Return the [x, y] coordinate for the center point of the cell that contains the specified text.  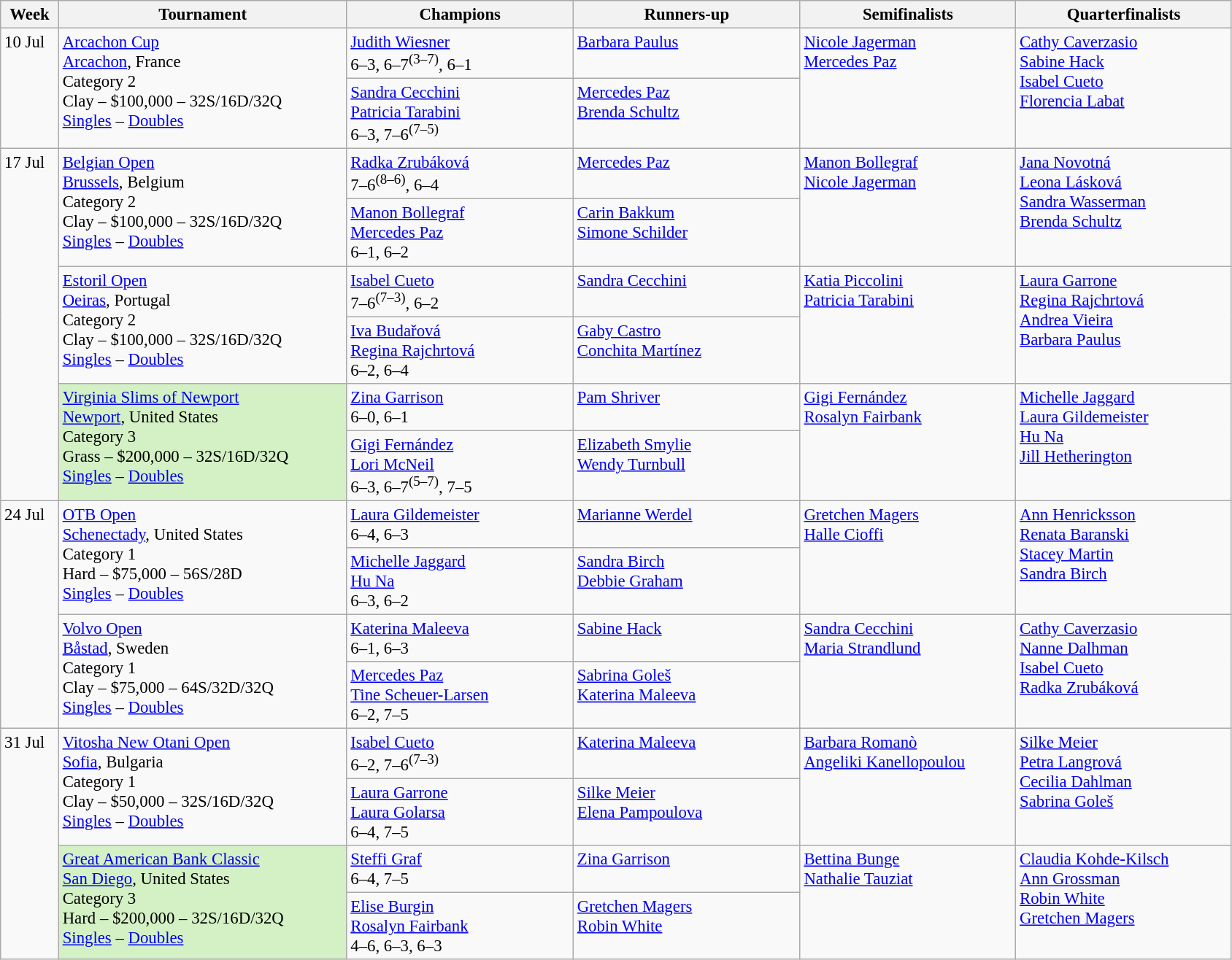
Claudia Kohde-Kilsch Ann Grossman Robin White Gretchen Magers [1124, 902]
Silke Meier Elena Pampoulova [688, 813]
Gigi Fernández Lori McNeil6–3, 6–7(5–7), 7–5 [460, 465]
Nicole Jagerman Mercedes Paz [908, 89]
Silke Meier Petra Langrová Cecilia Dahlman Sabrina Goleš [1124, 788]
Marianne Werdel [688, 524]
Sabrina Goleš Katerina Maleeva [688, 695]
Volvo OpenBåstad, SwedenCategory 1 Clay – $75,000 – 64S/32D/32Q Singles – Doubles [203, 671]
Mercedes Paz Tine Scheuer-Larsen6–2, 7–5 [460, 695]
Elise Burgin Rosalyn Fairbank4–6, 6–3, 6–3 [460, 926]
Barbara Paulus [688, 54]
Belgian OpenBrussels, BelgiumCategory 2 Clay – $100,000 – 32S/16D/32Q Singles – Doubles [203, 207]
Mercedes Paz Brenda Schultz [688, 114]
Week [30, 15]
Quarterfinalists [1124, 15]
Pam Shriver [688, 407]
Michelle Jaggard Hu Na6–3, 6–2 [460, 581]
Cathy Caverzasio Sabine Hack Isabel Cueto Florencia Labat [1124, 89]
Michelle Jaggard Laura Gildemeister Hu Na Jill Hetherington [1124, 442]
Katerina Maleeva [688, 754]
Laura Gildemeister6–4, 6–3 [460, 524]
Virginia Slims of NewportNewport, United StatesCategory 3 Grass – $200,000 – 32S/16D/32Q Singles – Doubles [203, 442]
Manon Bollegraf Mercedes Paz6–1, 6–2 [460, 233]
Gretchen Magers Robin White [688, 926]
Mercedes Paz [688, 174]
Steffi Graf6–4, 7–5 [460, 870]
Vitosha New Otani OpenSofia, BulgariaCategory 1 Clay – $50,000 – 32S/16D/32Q Singles – Doubles [203, 788]
Jana Novotná Leona Lásková Sandra Wasserman Brenda Schultz [1124, 207]
Gigi Fernández Rosalyn Fairbank [908, 442]
Isabel Cueto7–6(7–3), 6–2 [460, 292]
OTB OpenSchenectady, United StatesCategory 1 Hard – $75,000 – 56S/28D Singles – Doubles [203, 557]
Katia Piccolini Patricia Tarabini [908, 325]
Sandra Cecchini Patricia Tarabini6–3, 7–6(7–5) [460, 114]
Iva Budařová Regina Rajchrtová6–2, 6–4 [460, 350]
Zina Garrison6–0, 6–1 [460, 407]
Laura Garrone Laura Golarsa6–4, 7–5 [460, 813]
Arcachon CupArcachon, FranceCategory 2 Clay – $100,000 – 32S/16D/32Q Singles – Doubles [203, 89]
Cathy Caverzasio Nanne Dalhman Isabel Cueto Radka Zrubáková [1124, 671]
31 Jul [30, 845]
Radka Zrubáková7–6(8–6), 6–4 [460, 174]
Katerina Maleeva6–1, 6–3 [460, 638]
Bettina Bunge Nathalie Tauziat [908, 902]
Judith Wiesner6–3, 6–7(3–7), 6–1 [460, 54]
Zina Garrison [688, 870]
Great American Bank ClassicSan Diego, United StatesCategory 3 Hard – $200,000 – 32S/16D/32Q Singles – Doubles [203, 902]
Runners-up [688, 15]
Sandra Cecchini [688, 292]
Sandra Cecchini Maria Strandlund [908, 671]
Ann Henricksson Renata Baranski Stacey Martin Sandra Birch [1124, 557]
17 Jul [30, 325]
Estoril OpenOeiras, PortugalCategory 2 Clay – $100,000 – 32S/16D/32Q Singles – Doubles [203, 325]
Semifinalists [908, 15]
Champions [460, 15]
Elizabeth Smylie Wendy Turnbull [688, 465]
Laura Garrone Regina Rajchrtová Andrea Vieira Barbara Paulus [1124, 325]
Tournament [203, 15]
Gaby Castro Conchita Martínez [688, 350]
10 Jul [30, 89]
Barbara Romanò Angeliki Kanellopoulou [908, 788]
Sabine Hack [688, 638]
Gretchen Magers Halle Cioffi [908, 557]
Manon Bollegraf Nicole Jagerman [908, 207]
24 Jul [30, 614]
Carin Bakkum Simone Schilder [688, 233]
Sandra Birch Debbie Graham [688, 581]
Isabel Cueto6–2, 7–6(7–3) [460, 754]
